Search for the cell housing the specified text and yield its (x, y) center coordinate. 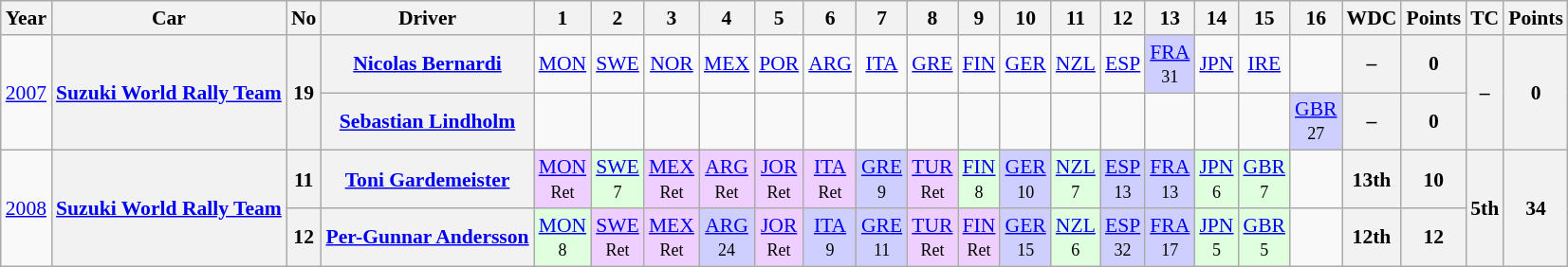
9 (979, 18)
FRA13 (1170, 180)
NZL7 (1076, 180)
GBR27 (1317, 121)
3 (672, 18)
ESP13 (1123, 180)
FRA17 (1170, 237)
NZL6 (1076, 237)
POR (779, 64)
Year (27, 18)
GBR7 (1264, 180)
ARG24 (727, 237)
MONRet (563, 180)
1 (563, 18)
Nicolas Bernardi (427, 64)
15 (1264, 18)
4 (727, 18)
WDC (1372, 18)
Sebastian Lindholm (427, 121)
16 (1317, 18)
GER (1024, 64)
MON8 (563, 237)
No (304, 18)
NZL (1076, 64)
8 (932, 18)
GBR5 (1264, 237)
GRE9 (882, 180)
13 (1170, 18)
ARGRet (727, 180)
JPN (1216, 64)
IRE (1264, 64)
ARG (830, 64)
6 (830, 18)
Toni Gardemeister (427, 180)
MEX (727, 64)
ITARet (830, 180)
MON (563, 64)
ITA9 (830, 237)
JPN5 (1216, 237)
GRE11 (882, 237)
NOR (672, 64)
14 (1216, 18)
Per-Gunnar Andersson (427, 237)
12th (1372, 237)
ESP (1123, 64)
Car (169, 18)
SWE7 (618, 180)
13th (1372, 180)
Driver (427, 18)
ESP32 (1123, 237)
FINRet (979, 237)
19 (304, 93)
GRE (932, 64)
SWERet (618, 237)
2 (618, 18)
JPN6 (1216, 180)
7 (882, 18)
SWE (618, 64)
5 (779, 18)
ITA (882, 64)
GER15 (1024, 237)
FRA31 (1170, 64)
TC (1485, 18)
5th (1485, 208)
2008 (27, 208)
GER10 (1024, 180)
2007 (27, 93)
FIN (979, 64)
34 (1536, 208)
FIN8 (979, 180)
